Scan for the cell matching the given text and deliver its (x, y) coordinate at center. 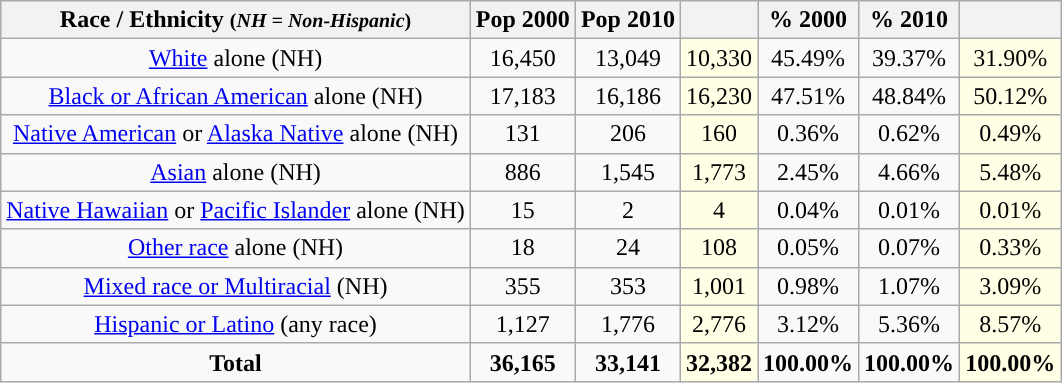
1,001 (718, 286)
17,183 (522, 96)
0.33% (1010, 248)
0.36% (808, 134)
13,049 (628, 58)
Mixed race or Multiracial (NH) (236, 286)
31.90% (1010, 58)
Pop 2000 (522, 20)
16,450 (522, 58)
33,141 (628, 362)
0.62% (910, 134)
45.49% (808, 58)
16,230 (718, 96)
16,186 (628, 96)
Native Hawaiian or Pacific Islander alone (NH) (236, 210)
% 2010 (910, 20)
886 (522, 172)
Hispanic or Latino (any race) (236, 324)
0.98% (808, 286)
1,545 (628, 172)
2,776 (718, 324)
1.07% (910, 286)
18 (522, 248)
10,330 (718, 58)
Native American or Alaska Native alone (NH) (236, 134)
Race / Ethnicity (NH = Non-Hispanic) (236, 20)
32,382 (718, 362)
50.12% (1010, 96)
15 (522, 210)
% 2000 (808, 20)
Other race alone (NH) (236, 248)
47.51% (808, 96)
White alone (NH) (236, 58)
Asian alone (NH) (236, 172)
36,165 (522, 362)
131 (522, 134)
160 (718, 134)
4 (718, 210)
48.84% (910, 96)
5.36% (910, 324)
353 (628, 286)
355 (522, 286)
3.12% (808, 324)
3.09% (1010, 286)
0.49% (1010, 134)
1,127 (522, 324)
206 (628, 134)
Pop 2010 (628, 20)
8.57% (1010, 324)
4.66% (910, 172)
1,773 (718, 172)
24 (628, 248)
108 (718, 248)
1,776 (628, 324)
2.45% (808, 172)
5.48% (1010, 172)
Total (236, 362)
Black or African American alone (NH) (236, 96)
0.05% (808, 248)
0.04% (808, 210)
39.37% (910, 58)
2 (628, 210)
0.07% (910, 248)
